Search for the cell housing the specified text and yield its (x, y) center coordinate. 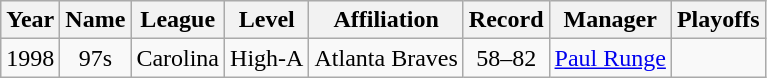
58–82 (506, 58)
Playoffs (718, 20)
League (178, 20)
Level (267, 20)
Year (30, 20)
Atlanta Braves (386, 58)
97s (96, 58)
High-A (267, 58)
Manager (610, 20)
Record (506, 20)
Name (96, 20)
Carolina (178, 58)
1998 (30, 58)
Affiliation (386, 20)
Paul Runge (610, 58)
